Return [x, y] of the center of cell containing provided text 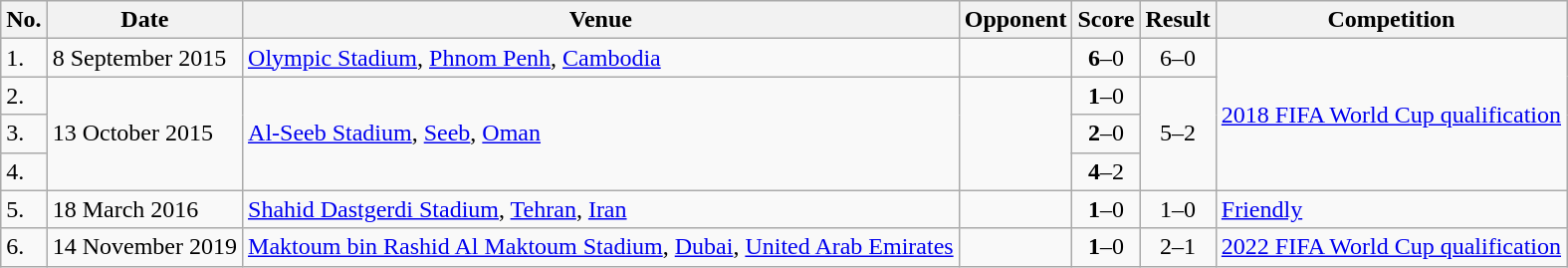
Maktoum bin Rashid Al Maktoum Stadium, Dubai, United Arab Emirates [601, 247]
Date [144, 20]
13 October 2015 [144, 134]
Competition [1391, 20]
Score [1106, 20]
4. [24, 171]
18 March 2016 [144, 209]
2–1 [1178, 247]
4–2 [1106, 171]
2022 FIFA World Cup qualification [1391, 247]
1. [24, 58]
3. [24, 134]
Opponent [1015, 20]
14 November 2019 [144, 247]
5–2 [1178, 134]
No. [24, 20]
Result [1178, 20]
2–0 [1106, 134]
6. [24, 247]
Friendly [1391, 209]
Al-Seeb Stadium, Seeb, Oman [601, 134]
Olympic Stadium, Phnom Penh, Cambodia [601, 58]
8 September 2015 [144, 58]
Shahid Dastgerdi Stadium, Tehran, Iran [601, 209]
5. [24, 209]
2018 FIFA World Cup qualification [1391, 115]
Venue [601, 20]
2. [24, 96]
